Find where the given text appears and provide that cell's center as [X, Y] coordinate. 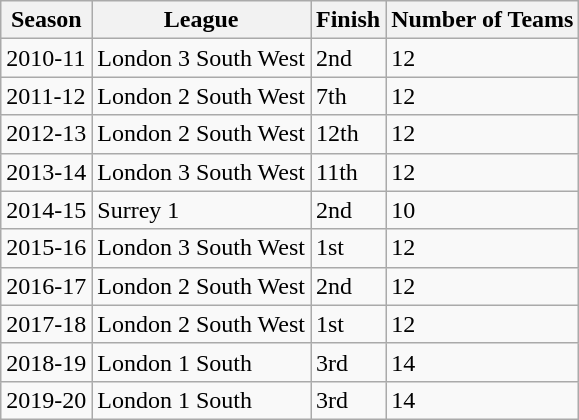
2012-13 [46, 134]
Finish [348, 20]
League [202, 20]
2013-14 [46, 172]
2016-17 [46, 286]
2011-12 [46, 96]
12th [348, 134]
Number of Teams [482, 20]
Surrey 1 [202, 210]
10 [482, 210]
2015-16 [46, 248]
7th [348, 96]
2010-11 [46, 58]
2019-20 [46, 400]
2014-15 [46, 210]
11th [348, 172]
2017-18 [46, 324]
2018-19 [46, 362]
Season [46, 20]
